Detect which cell encompasses the target text, then output its [X, Y] center coordinate. 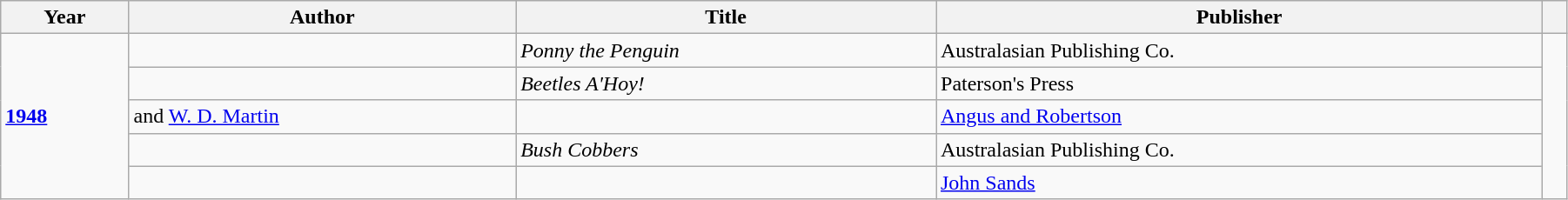
Publisher [1239, 17]
John Sands [1239, 183]
Paterson's Press [1239, 83]
Title [726, 17]
Ponny the Penguin [726, 50]
Author [322, 17]
and W. D. Martin [322, 117]
Year [64, 17]
Bush Cobbers [726, 150]
Beetles A'Hoy! [726, 83]
1948 [64, 117]
Angus and Robertson [1239, 117]
